Provide the [X, Y] coordinate of the cell's center where the given text is located.  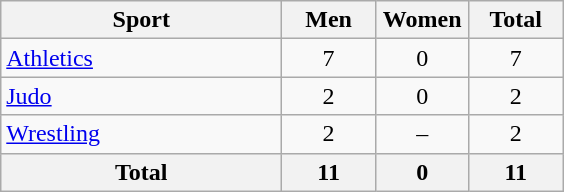
Men [329, 20]
Judo [142, 96]
– [422, 134]
Wrestling [142, 134]
Women [422, 20]
Athletics [142, 58]
Sport [142, 20]
